Extract the (x, y) coordinate from the center of the cell holding the provided text.  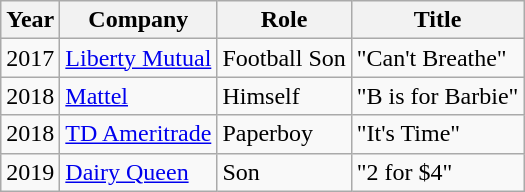
"It's Time" (438, 134)
2019 (30, 172)
"Can't Breathe" (438, 58)
Title (438, 20)
Paperboy (284, 134)
Son (284, 172)
Year (30, 20)
Liberty Mutual (138, 58)
"B is for Barbie" (438, 96)
Mattel (138, 96)
Football Son (284, 58)
Role (284, 20)
"2 for $4" (438, 172)
TD Ameritrade (138, 134)
Company (138, 20)
Himself (284, 96)
2017 (30, 58)
Dairy Queen (138, 172)
